Return (X, Y) of the center of cell containing provided text 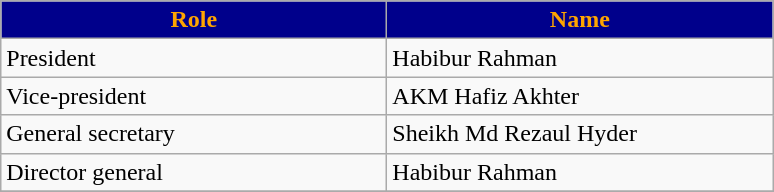
Role (194, 20)
AKM Hafiz Akhter (580, 96)
President (194, 58)
Sheikh Md Rezaul Hyder (580, 134)
Director general (194, 172)
Vice-president (194, 96)
General secretary (194, 134)
Name (580, 20)
